Identify which cell holds the provided text, then report its (X, Y) central coordinate. 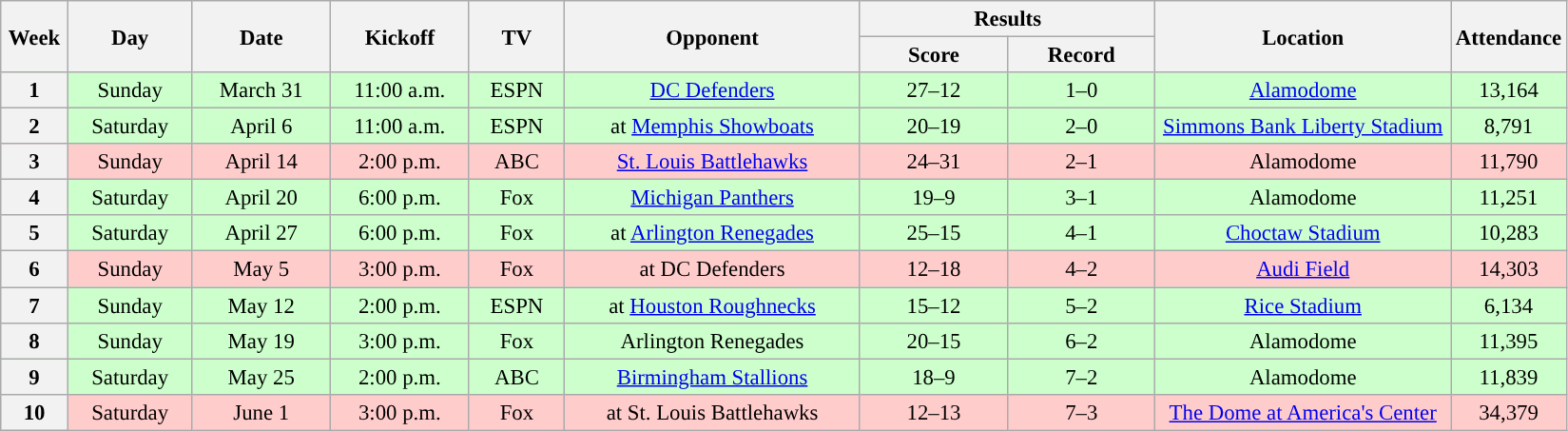
4–2 (1082, 269)
May 25 (261, 377)
11,395 (1509, 341)
3 (34, 162)
Score (934, 55)
11,251 (1509, 198)
9 (34, 377)
12–13 (934, 412)
14,303 (1509, 269)
1–0 (1082, 90)
5 (34, 233)
April 20 (261, 198)
Kickoff (400, 36)
4–1 (1082, 233)
Audi Field (1303, 269)
20–19 (934, 127)
13,164 (1509, 90)
Opponent (713, 36)
May 5 (261, 269)
Date (261, 36)
6–2 (1082, 341)
5–2 (1082, 305)
at Memphis Showboats (713, 127)
Location (1303, 36)
15–12 (934, 305)
18–9 (934, 377)
7–2 (1082, 377)
TV (517, 36)
Birmingham Stallions (713, 377)
Week (34, 36)
8,791 (1509, 127)
at Arlington Renegades (713, 233)
10,283 (1509, 233)
Michigan Panthers (713, 198)
6,134 (1509, 305)
Choctaw Stadium (1303, 233)
2–1 (1082, 162)
2–0 (1082, 127)
Results (1008, 19)
2 (34, 127)
DC Defenders (713, 90)
34,379 (1509, 412)
April 27 (261, 233)
4 (34, 198)
Rice Stadium (1303, 305)
11,790 (1509, 162)
8 (34, 341)
Record (1082, 55)
20–15 (934, 341)
at Houston Roughnecks (713, 305)
27–12 (934, 90)
St. Louis Battlehawks (713, 162)
May 12 (261, 305)
12–18 (934, 269)
Simmons Bank Liberty Stadium (1303, 127)
June 1 (261, 412)
at DC Defenders (713, 269)
25–15 (934, 233)
19–9 (934, 198)
April 6 (261, 127)
Day (129, 36)
10 (34, 412)
24–31 (934, 162)
The Dome at America's Center (1303, 412)
7 (34, 305)
3–1 (1082, 198)
7–3 (1082, 412)
May 19 (261, 341)
Attendance (1509, 36)
11,839 (1509, 377)
March 31 (261, 90)
Arlington Renegades (713, 341)
1 (34, 90)
April 14 (261, 162)
at St. Louis Battlehawks (713, 412)
6 (34, 269)
